Locate the cell with the specified text and output its [x, y] center coordinate. 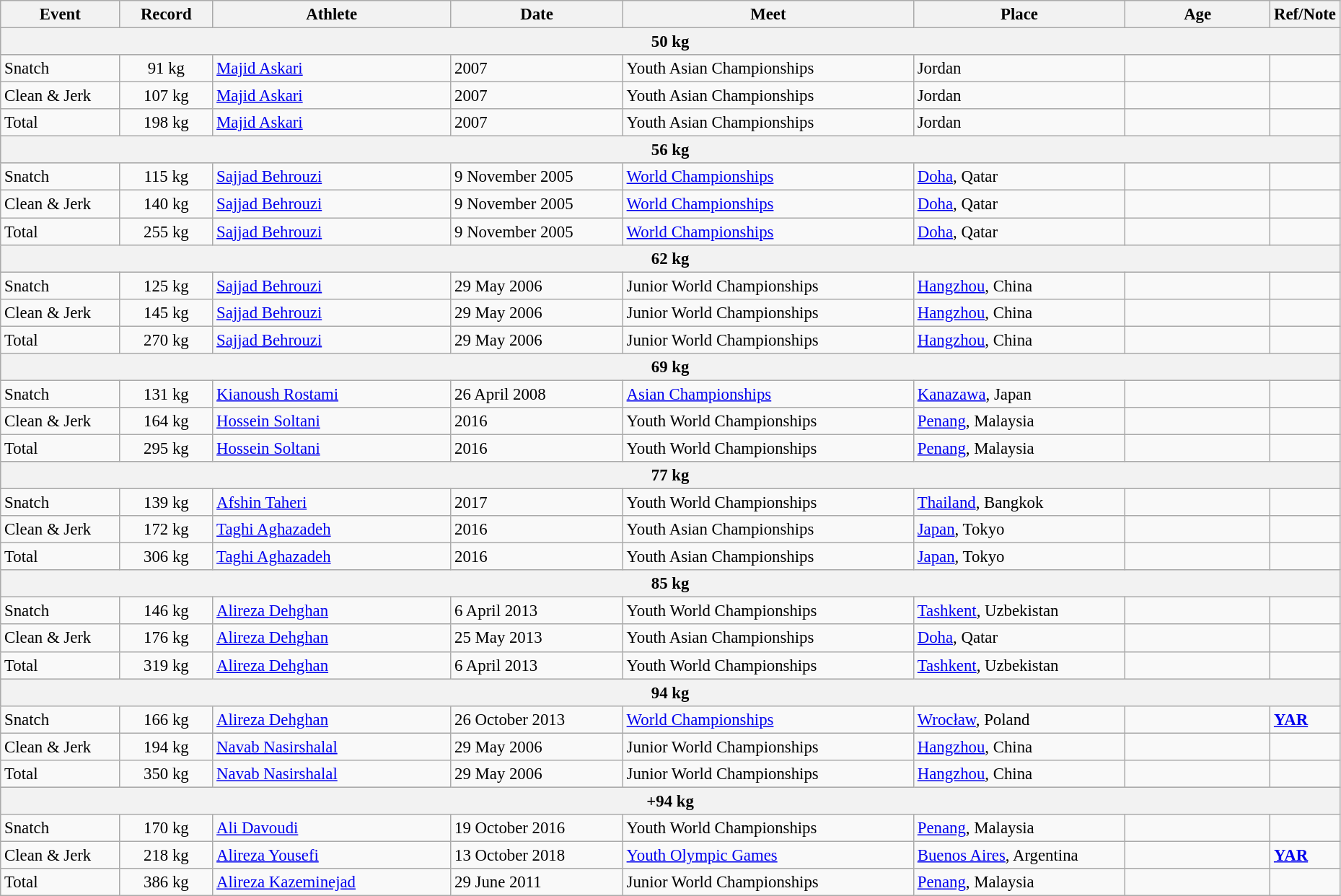
91 kg [166, 69]
Wrocław, Poland [1019, 719]
26 October 2013 [537, 719]
Athlete [332, 14]
170 kg [166, 828]
Youth Olympic Games [768, 855]
13 October 2018 [537, 855]
139 kg [166, 503]
56 kg [671, 150]
176 kg [166, 638]
255 kg [166, 232]
218 kg [166, 855]
319 kg [166, 665]
306 kg [166, 557]
Place [1019, 14]
Date [537, 14]
77 kg [671, 475]
146 kg [166, 611]
166 kg [166, 719]
26 April 2008 [537, 394]
Ref/Note [1306, 14]
125 kg [166, 286]
Record [166, 14]
Event [61, 14]
94 kg [671, 693]
Afshin Taheri [332, 503]
194 kg [166, 747]
+94 kg [671, 801]
107 kg [166, 96]
Age [1197, 14]
62 kg [671, 258]
164 kg [166, 421]
131 kg [166, 394]
Kianoush Rostami [332, 394]
19 October 2016 [537, 828]
Asian Championships [768, 394]
85 kg [671, 584]
Ali Davoudi [332, 828]
69 kg [671, 367]
140 kg [166, 204]
386 kg [166, 882]
2017 [537, 503]
Meet [768, 14]
295 kg [166, 448]
Alireza Yousefi [332, 855]
25 May 2013 [537, 638]
198 kg [166, 123]
Alireza Kazeminejad [332, 882]
172 kg [166, 530]
Buenos Aires, Argentina [1019, 855]
145 kg [166, 312]
270 kg [166, 340]
29 June 2011 [537, 882]
115 kg [166, 177]
Kanazawa, Japan [1019, 394]
Thailand, Bangkok [1019, 503]
350 kg [166, 774]
50 kg [671, 42]
